Search for the cell housing the specified text and yield its (x, y) center coordinate. 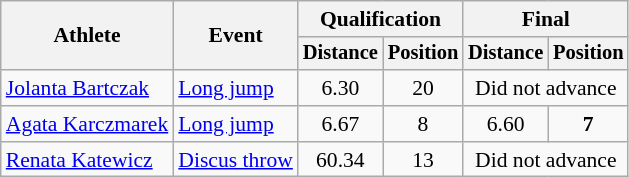
8 (423, 124)
Athlete (88, 36)
6.67 (340, 124)
6.30 (340, 88)
20 (423, 88)
Qualification (380, 19)
Did not advance (546, 88)
Agata Karczmarek (88, 124)
7 (588, 124)
6.60 (506, 124)
Jolanta Bartczak (88, 88)
Event (236, 36)
Final (546, 19)
